Detect which cell encompasses the target text, then output its [X, Y] center coordinate. 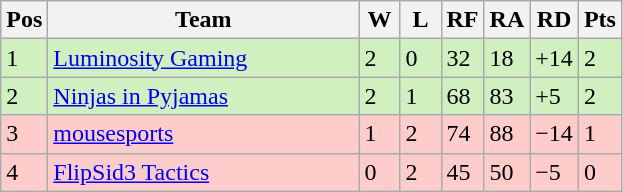
Luminosity Gaming [204, 58]
68 [462, 96]
−14 [554, 134]
83 [507, 96]
3 [24, 134]
+14 [554, 58]
+5 [554, 96]
RA [507, 20]
W [380, 20]
4 [24, 172]
−5 [554, 172]
32 [462, 58]
74 [462, 134]
Pts [600, 20]
RF [462, 20]
18 [507, 58]
L [420, 20]
Team [204, 20]
FlipSid3 Tactics [204, 172]
mousesports [204, 134]
Ninjas in Pyjamas [204, 96]
RD [554, 20]
50 [507, 172]
45 [462, 172]
88 [507, 134]
Pos [24, 20]
